Locate the cell with the specified text and output its [X, Y] center coordinate. 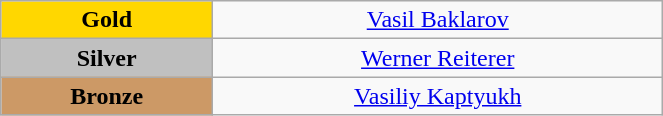
Werner Reiterer [438, 58]
Vasiliy Kaptyukh [438, 96]
Bronze [107, 96]
Silver [107, 58]
Vasil Baklarov [438, 20]
Gold [107, 20]
